Determine the [X, Y] coordinate at the center of the cell enclosing the given text.  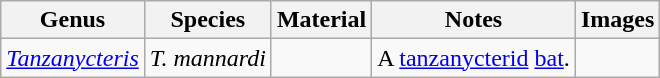
Species [208, 20]
T. mannardi [208, 58]
A tanzanycterid bat. [474, 58]
Images [617, 20]
Genus [73, 20]
Material [321, 20]
Tanzanycteris [73, 58]
Notes [474, 20]
